Find where the given text appears and provide that cell's center as (x, y) coordinate. 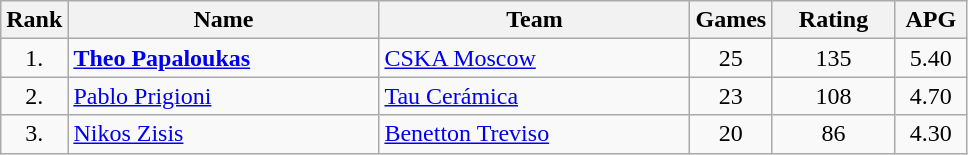
23 (731, 96)
Pablo Prigioni (224, 96)
Rating (834, 20)
Nikos Zisis (224, 134)
3. (34, 134)
20 (731, 134)
2. (34, 96)
4.70 (930, 96)
135 (834, 58)
Name (224, 20)
Games (731, 20)
5.40 (930, 58)
25 (731, 58)
CSKA Moscow (534, 58)
1. (34, 58)
Team (534, 20)
108 (834, 96)
Theo Papaloukas (224, 58)
Benetton Treviso (534, 134)
4.30 (930, 134)
Tau Cerámica (534, 96)
APG (930, 20)
86 (834, 134)
Rank (34, 20)
